Determine the (X, Y) coordinate at the center of the cell enclosing the given text.  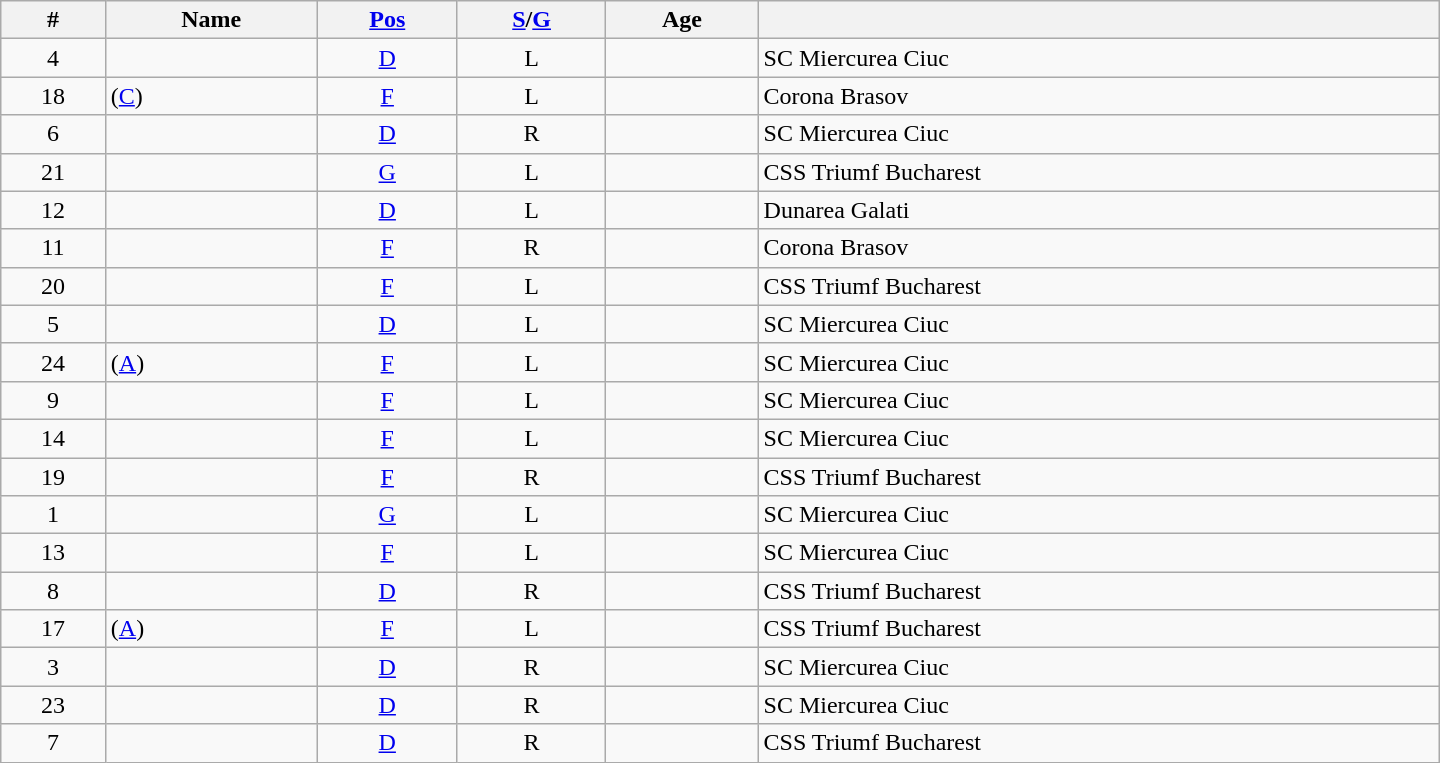
21 (54, 172)
24 (54, 362)
11 (54, 248)
17 (54, 629)
12 (54, 210)
# (54, 20)
9 (54, 400)
1 (54, 515)
18 (54, 96)
6 (54, 134)
Pos (387, 20)
5 (54, 324)
8 (54, 591)
23 (54, 705)
20 (54, 286)
(C) (211, 96)
Name (211, 20)
13 (54, 553)
Dunarea Galati (1098, 210)
19 (54, 477)
7 (54, 743)
3 (54, 667)
4 (54, 58)
S/G (531, 20)
14 (54, 438)
Age (682, 20)
